Search for the cell housing the specified text and yield its [X, Y] center coordinate. 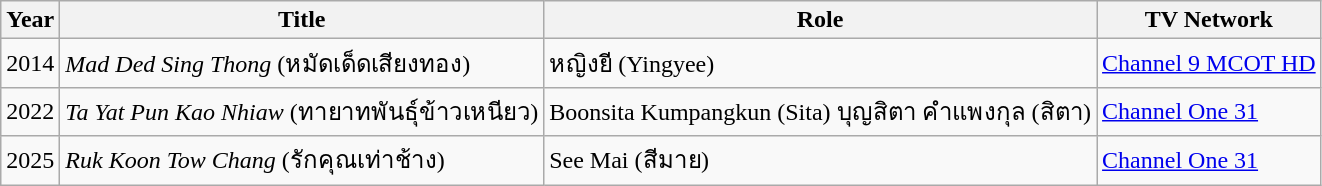
2025 [30, 160]
Channel 9 MCOT HD [1210, 64]
Boonsita Kumpangkun (Sita) บุญสิตา คำแพงกุล (สิตา) [820, 112]
Ruk Koon Tow Chang (รักคุณเท่าช้าง) [302, 160]
หญิงยี (Yingyee) [820, 64]
See Mai (สีมาย) [820, 160]
2014 [30, 64]
Mad Ded Sing Thong (หมัดเด็ดเสียงทอง) [302, 64]
TV Network [1210, 20]
Role [820, 20]
2022 [30, 112]
Ta Yat Pun Kao Nhiaw (ทายาทพันธุ์ข้าวเหนียว) [302, 112]
Title [302, 20]
Year [30, 20]
